Scan for the cell matching the given text and deliver its (x, y) coordinate at center. 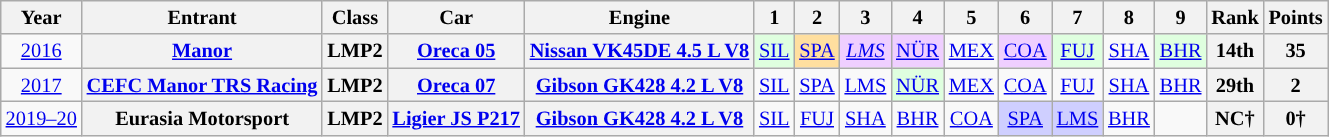
CEFC Manor TRS Racing (202, 85)
Car (456, 17)
Engine (640, 17)
Rank (1234, 17)
Points (1296, 17)
Ligier JS P217 (456, 118)
Manor (202, 51)
1 (774, 17)
5 (972, 17)
29th (1234, 85)
9 (1181, 17)
Eurasia Motorsport (202, 118)
Oreca 07 (456, 85)
Oreca 05 (456, 51)
4 (918, 17)
8 (1129, 17)
6 (1026, 17)
2019–20 (42, 118)
7 (1078, 17)
14th (1234, 51)
NC† (1234, 118)
35 (1296, 51)
0† (1296, 118)
3 (866, 17)
2016 (42, 51)
Year (42, 17)
Class (354, 17)
Nissan VK45DE 4.5 L V8 (640, 51)
Entrant (202, 17)
2017 (42, 85)
